Scan for the cell matching the given text and deliver its [X, Y] coordinate at center. 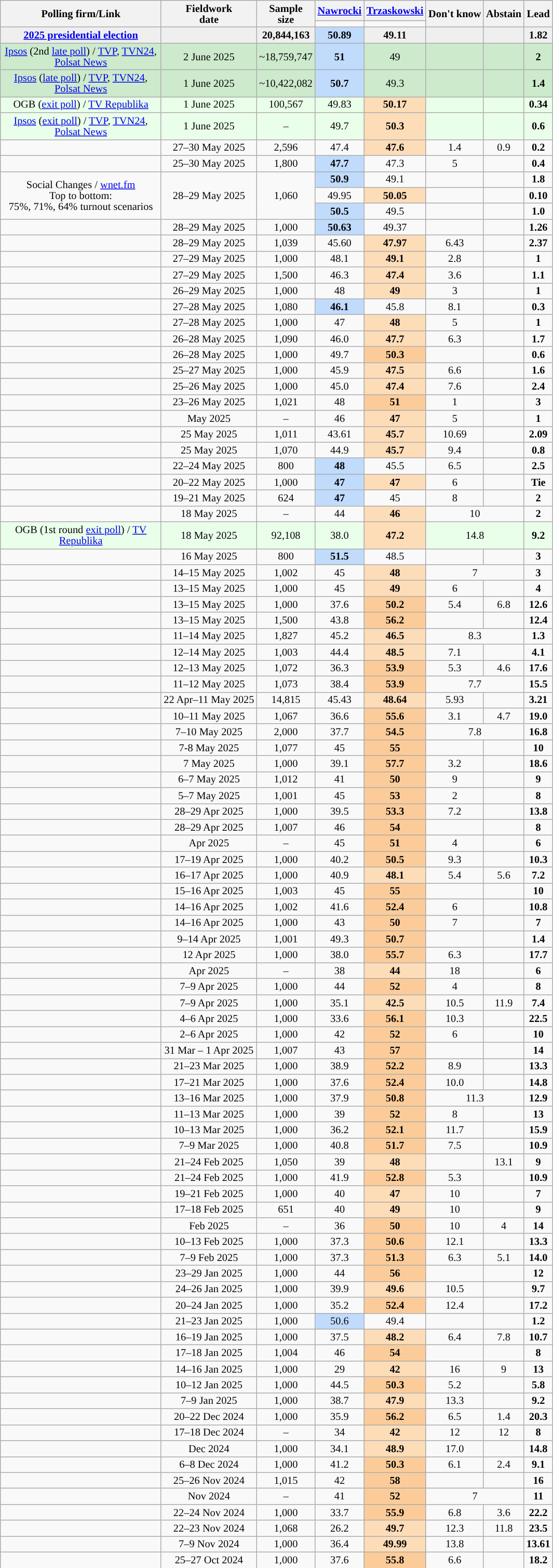
5.93 [455, 700]
3.21 [538, 700]
47.2 [395, 535]
36.2 [340, 1130]
7.1 [455, 653]
OGB (exit poll) / TV Republika [81, 105]
0.9 [504, 148]
10.8 [538, 907]
5.2 [455, 1385]
34 [340, 1433]
6–8 Dec 2024 [209, 1464]
1,077 [286, 748]
1.8 [538, 180]
45.5 [395, 466]
36 [340, 1225]
51.7 [395, 1146]
54.5 [395, 732]
10.7 [538, 1337]
1,073 [286, 684]
11–13 Mar 2025 [209, 1114]
39.9 [340, 1290]
23–29 Jan 2025 [209, 1273]
24–26 Jan 2025 [209, 1290]
49.6 [395, 1290]
46.1 [340, 307]
10–11 May 2025 [209, 716]
1.0 [538, 211]
10–13 Mar 2025 [209, 1130]
25–30 May 2025 [209, 163]
44.5 [340, 1385]
38.9 [340, 1066]
17.0 [455, 1449]
50.17 [395, 105]
49.83 [340, 105]
0.3 [538, 307]
1,068 [286, 1529]
23.5 [538, 1529]
45.8 [395, 307]
2.37 [538, 243]
25–26 Nov 2024 [209, 1481]
1,060 [286, 195]
1.1 [538, 275]
18 [455, 971]
14–15 May 2025 [209, 573]
4.6 [504, 668]
11 [538, 1496]
47.9 [395, 1401]
16–17 Apr 2025 [209, 875]
17–19 Apr 2025 [209, 859]
46.0 [340, 339]
17–18 Jan 2025 [209, 1353]
Ipsos (late poll) / TVP, TVN24, Polsat News [81, 83]
25–27 May 2025 [209, 370]
7.7 [475, 684]
19–21 Feb 2025 [209, 1194]
22 Apr–11 May 2025 [209, 700]
42.5 [395, 1003]
41.6 [340, 907]
Feb 2025 [209, 1225]
20–22 Dec 2024 [209, 1416]
17.2 [538, 1305]
52.8 [395, 1177]
Tie [538, 482]
OGB (1st round exit poll) / TV Republika [81, 535]
9.3 [455, 859]
Dec 2024 [209, 1449]
22.5 [538, 1018]
50.2 [395, 605]
13.61 [538, 1544]
12.1 [455, 1242]
3.1 [455, 716]
49.99 [395, 1544]
1,072 [286, 668]
17.7 [538, 955]
2.8 [455, 259]
1,004 [286, 1353]
12–14 May 2025 [209, 653]
40.8 [340, 1146]
43.8 [340, 620]
43.61 [340, 434]
7–9 Nov 2024 [209, 1544]
33.7 [340, 1512]
48.2 [395, 1337]
14.0 [538, 1257]
22–24 May 2025 [209, 466]
40.9 [340, 875]
651 [286, 1210]
Fieldworkdate [209, 14]
10.69 [455, 434]
15.9 [538, 1130]
9.7 [538, 1290]
51.3 [395, 1257]
7.6 [455, 387]
1,015 [286, 1481]
31 Mar – 1 Apr 2025 [209, 1051]
50.9 [340, 180]
~18,759,747 [286, 57]
1,050 [286, 1162]
52.2 [395, 1066]
11–14 May 2025 [209, 636]
25–27 Oct 2024 [209, 1560]
15.5 [538, 684]
1.26 [538, 228]
45.43 [340, 700]
1,012 [286, 779]
12 Apr 2025 [209, 955]
2–6 Apr 2025 [209, 1034]
19.0 [538, 716]
1,039 [286, 243]
40.2 [340, 859]
6.43 [455, 243]
12.3 [455, 1529]
57 [395, 1051]
26.2 [340, 1529]
6.1 [455, 1464]
41.2 [340, 1464]
11.8 [504, 1529]
22.2 [538, 1512]
1,080 [286, 307]
7-8 May 2025 [209, 748]
7.5 [455, 1146]
1.6 [538, 370]
Nov 2024 [209, 1496]
3.2 [455, 764]
34.1 [340, 1449]
6.4 [455, 1337]
49.11 [395, 35]
15–16 Apr 2025 [209, 891]
1,800 [286, 163]
0.2 [538, 148]
58 [395, 1481]
1,067 [286, 716]
39.1 [340, 764]
45.9 [340, 370]
0.8 [538, 450]
Don't know [455, 14]
14,815 [286, 700]
12.6 [538, 605]
27–30 May 2025 [209, 148]
Ipsos (2nd late poll) / TVP, TVN24, Polsat News [81, 57]
624 [286, 498]
12.9 [538, 1098]
39.5 [340, 812]
37.5 [340, 1337]
55.9 [395, 1512]
Polling firm/Link [81, 14]
5.1 [504, 1257]
Samplesize [286, 14]
55.8 [395, 1560]
50.89 [340, 35]
1.3 [538, 636]
4.7 [504, 716]
1.82 [538, 35]
8.9 [455, 1066]
46.3 [340, 275]
Nawrocki [340, 10]
13–16 Mar 2025 [209, 1098]
41.9 [340, 1177]
36.4 [340, 1544]
10–13 Feb 2025 [209, 1242]
4.1 [538, 653]
8.1 [455, 307]
0.34 [538, 105]
5–7 May 2025 [209, 796]
33.6 [340, 1018]
11.3 [475, 1098]
1,021 [286, 402]
Ipsos (exit poll) / TVP, TVN24, Polsat News [81, 126]
26–29 May 2025 [209, 291]
1,011 [286, 434]
100,567 [286, 105]
50.63 [340, 228]
~10,422,082 [286, 83]
53.3 [395, 812]
7.4 [538, 1003]
44.9 [340, 450]
17.6 [538, 668]
20–22 May 2025 [209, 482]
9.4 [455, 450]
11.9 [504, 1003]
Social Changes / wnet.fmTop to bottom:75%, 71%, 64% turnout scenarios [81, 195]
45.60 [340, 243]
48.9 [395, 1449]
37.7 [340, 732]
56 [395, 1273]
20.3 [538, 1416]
38.7 [340, 1401]
38.4 [340, 684]
36.6 [340, 716]
36.3 [340, 668]
1,070 [286, 450]
2.09 [538, 434]
20,844,163 [286, 35]
2 June 2025 [209, 57]
22–24 Nov 2024 [209, 1512]
1.7 [538, 339]
19–21 May 2025 [209, 498]
92,108 [286, 535]
49.5 [395, 211]
Abstain [504, 14]
9–14 Apr 2025 [209, 938]
49.95 [340, 195]
45.2 [340, 636]
Trzaskowski [395, 10]
10.0 [455, 1082]
55.6 [395, 716]
17–18 Dec 2024 [209, 1433]
29 [340, 1368]
48.64 [395, 700]
2025 presidential election [81, 35]
Lead [538, 14]
55.7 [395, 955]
14–16 Jan 2025 [209, 1368]
2.5 [538, 466]
1,827 [286, 636]
44.4 [340, 653]
18.6 [538, 764]
50.8 [395, 1098]
52.1 [395, 1130]
47.5 [395, 370]
2,000 [286, 732]
11–12 May 2025 [209, 684]
11.7 [455, 1130]
May 2025 [209, 418]
0.4 [538, 163]
1.2 [538, 1321]
47.6 [395, 148]
9.1 [538, 1464]
13.1 [504, 1162]
0.10 [538, 195]
50.05 [395, 195]
21–23 Jan 2025 [209, 1321]
21–23 Mar 2025 [209, 1066]
56.1 [395, 1018]
12–13 May 2025 [209, 668]
16 May 2025 [209, 557]
4–6 Apr 2025 [209, 1018]
10–12 Jan 2025 [209, 1385]
35.2 [340, 1305]
45.0 [340, 387]
17–18 Feb 2025 [209, 1210]
8.3 [475, 636]
16.8 [538, 732]
17–21 Mar 2025 [209, 1082]
49.4 [395, 1321]
51.5 [340, 557]
25–26 May 2025 [209, 387]
1,090 [286, 339]
7–10 May 2025 [209, 732]
46.5 [395, 636]
7–9 Mar 2025 [209, 1146]
22–23 Nov 2024 [209, 1529]
7 May 2025 [209, 764]
37.9 [340, 1098]
23–26 May 2025 [209, 402]
7–9 Feb 2025 [209, 1257]
53 [395, 796]
38 [340, 971]
18.2 [538, 1560]
5.8 [538, 1385]
47.97 [395, 243]
47.3 [395, 163]
7–9 Jan 2025 [209, 1401]
16–19 Jan 2025 [209, 1337]
6–7 May 2025 [209, 779]
35.1 [340, 1003]
2,596 [286, 148]
5.6 [504, 875]
49.37 [395, 228]
35.9 [340, 1416]
57.7 [395, 764]
20–24 Jan 2025 [209, 1305]
